Pinpoint the cell where the given text exists, returning its [X, Y] midpoint coordinate. 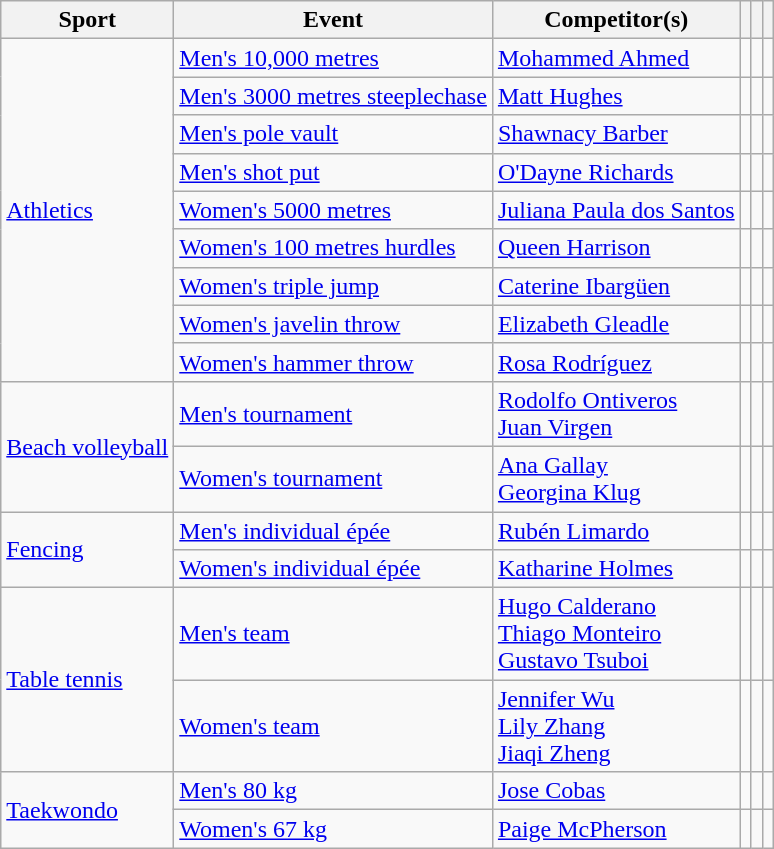
Women's team [334, 726]
Shawnacy Barber [616, 134]
Women's 67 kg [334, 829]
Table tennis [88, 680]
Men's individual épée [334, 531]
Sport [88, 20]
Caterine Ibargüen [616, 286]
Rosa Rodríguez [616, 362]
Rubén Limardo [616, 531]
Women's individual épée [334, 569]
Event [334, 20]
Women's javelin throw [334, 324]
Men's 3000 metres steeplechase [334, 96]
Rodolfo OntiverosJuan Virgen [616, 414]
Matt Hughes [616, 96]
O'Dayne Richards [616, 172]
Mohammed Ahmed [616, 58]
Katharine Holmes [616, 569]
Athletics [88, 210]
Men's tournament [334, 414]
Jose Cobas [616, 791]
Hugo CalderanoThiago MonteiroGustavo Tsuboi [616, 634]
Men's pole vault [334, 134]
Men's team [334, 634]
Women's triple jump [334, 286]
Women's 100 metres hurdles [334, 248]
Men's shot put [334, 172]
Juliana Paula dos Santos [616, 210]
Men's 10,000 metres [334, 58]
Taekwondo [88, 810]
Paige McPherson [616, 829]
Jennifer WuLily ZhangJiaqi Zheng [616, 726]
Women's tournament [334, 478]
Elizabeth Gleadle [616, 324]
Fencing [88, 550]
Women's 5000 metres [334, 210]
Queen Harrison [616, 248]
Men's 80 kg [334, 791]
Women's hammer throw [334, 362]
Competitor(s) [616, 20]
Beach volleyball [88, 446]
Ana GallayGeorgina Klug [616, 478]
